Provide the [x, y] coordinate of the cell's center where the given text is located.  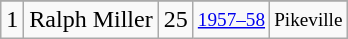
Ralph Miller [91, 20]
25 [176, 20]
Pikeville [308, 20]
1957–58 [231, 20]
1 [12, 20]
